For the text-containing cell, return its midpoint in [X, Y] coordinate format. 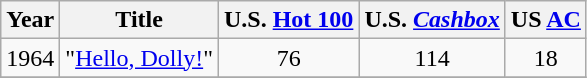
US AC [546, 20]
1964 [30, 58]
U.S. Hot 100 [288, 20]
U.S. Cashbox [432, 20]
Year [30, 20]
Title [140, 20]
114 [432, 58]
76 [288, 58]
18 [546, 58]
"Hello, Dolly!" [140, 58]
